Extract the [x, y] coordinate from the center of the cell holding the provided text.  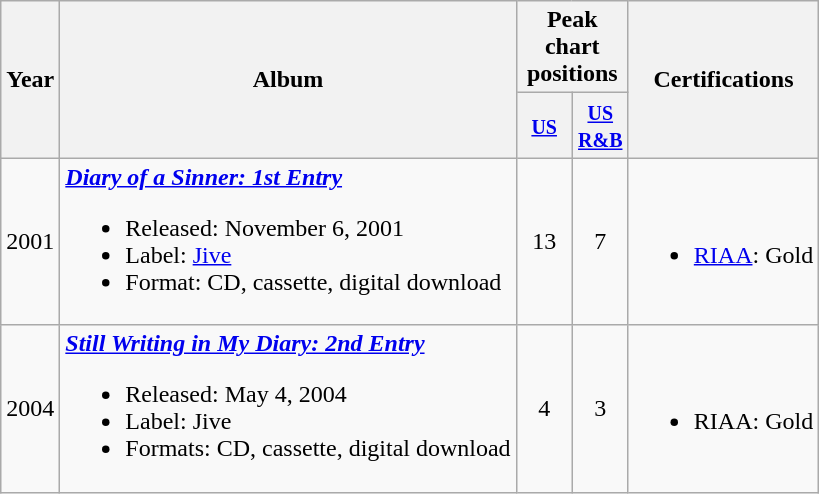
7 [600, 242]
US R&B [600, 126]
Album [288, 80]
US [544, 126]
13 [544, 242]
2004 [30, 408]
4 [544, 408]
Certifications [723, 80]
2001 [30, 242]
3 [600, 408]
Diary of a Sinner: 1st EntryReleased: November 6, 2001Label: JiveFormat: CD, cassette, digital download [288, 242]
Still Writing in My Diary: 2nd EntryReleased: May 4, 2004Label: JiveFormats: CD, cassette, digital download [288, 408]
Year [30, 80]
Peak chart positions [572, 47]
